Find where the given text appears and provide that cell's center as (x, y) coordinate. 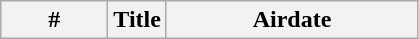
Title (138, 20)
Airdate (292, 20)
# (54, 20)
